Return (X, Y) of the center of cell containing provided text 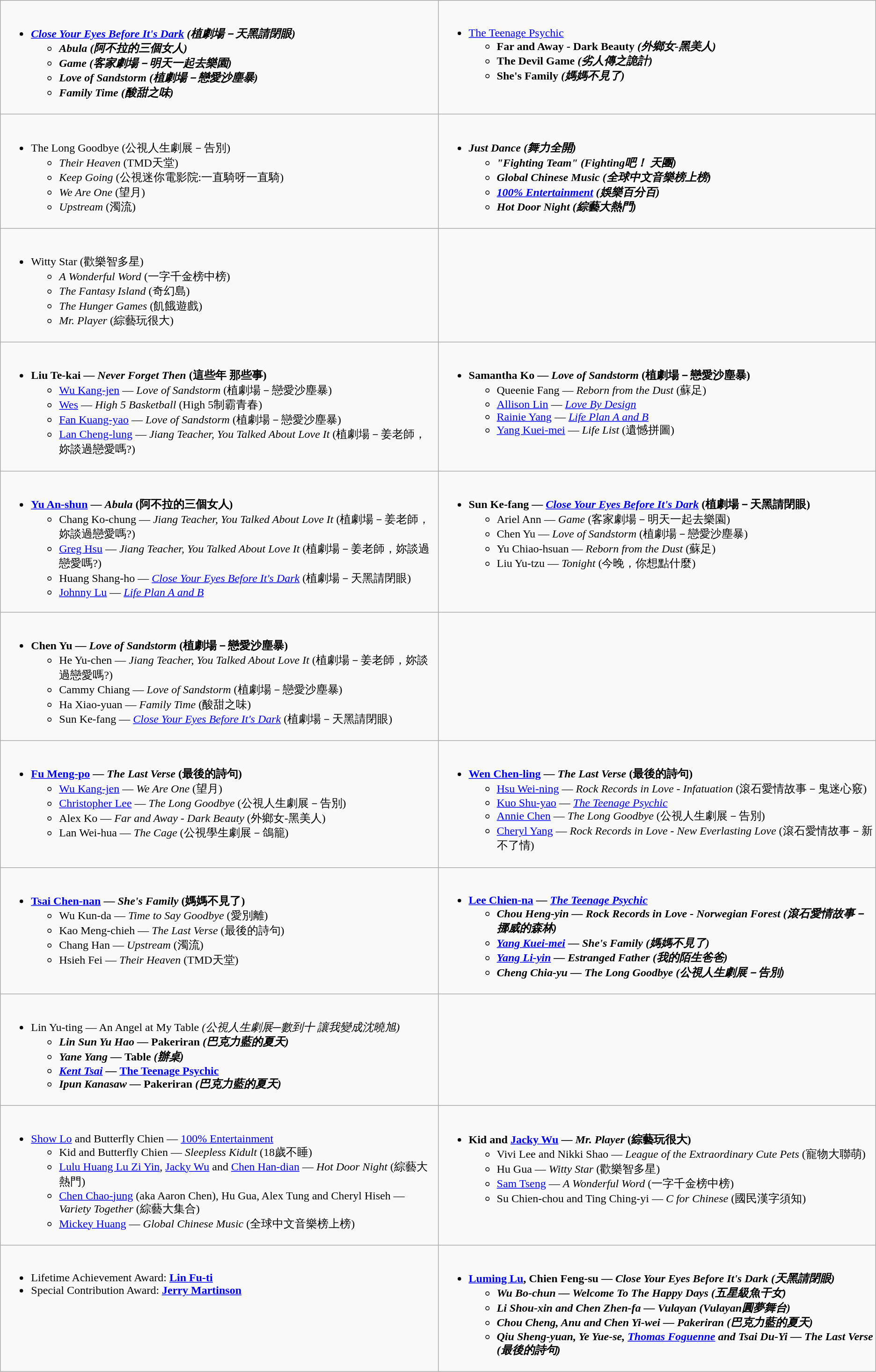
Just Dance (舞力全開)"Fighting Team" (Fighting吧！ 天團)Global Chinese Music (全球中文音樂榜上榜)100% Entertainment (娛樂百分百)Hot Door Night (綜藝大熱門) (657, 171)
The Long Goodbye (公視人生劇展－告別)Their Heaven (TMD天堂)Keep Going (公視迷你電影院:一直騎呀一直騎)We Are One (望月)Upstream (濁流) (219, 171)
Witty Star (歡樂智多星)A Wonderful Word (一字千金榜中榜)The Fantasy Island (奇幻島)The Hunger Games (飢餓遊戲)Mr. Player (綜藝玩很大) (219, 285)
Lifetime Achievement Award: Lin Fu-tiSpecial Contribution Award: Jerry Martinson (219, 1308)
Close Your Eyes Before It's Dark (植劇場－天黑請閉眼)Abula (阿不拉的三個女人)Game (客家劇場－明天一起去樂園)Love of Sandstorm (植劇場－戀愛沙塵暴)Family Time (酸甜之味) (219, 58)
The Teenage PsychicFar and Away - Dark Beauty (外鄉女-黑美人)The Devil Game (劣人傳之詭計)She's Family (媽媽不見了) (657, 58)
